Extract the (x, y) coordinate from the center of the cell holding the provided text.  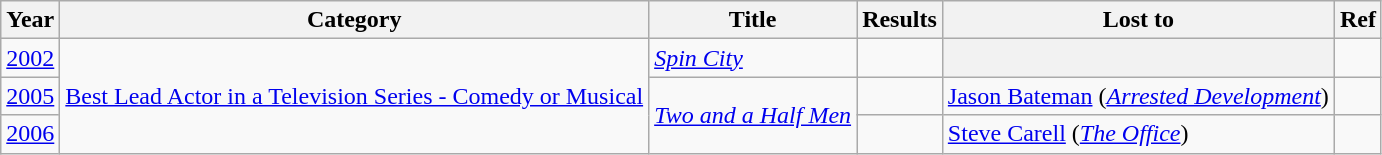
Year (30, 20)
Jason Bateman (Arrested Development) (1138, 96)
Spin City (753, 58)
Title (753, 20)
Lost to (1138, 20)
Ref (1358, 20)
Steve Carell (The Office) (1138, 134)
Two and a Half Men (753, 115)
2002 (30, 58)
2005 (30, 96)
2006 (30, 134)
Best Lead Actor in a Television Series - Comedy or Musical (354, 96)
Category (354, 20)
Results (900, 20)
